Return the [x, y] coordinate for the center point of the cell that contains the specified text.  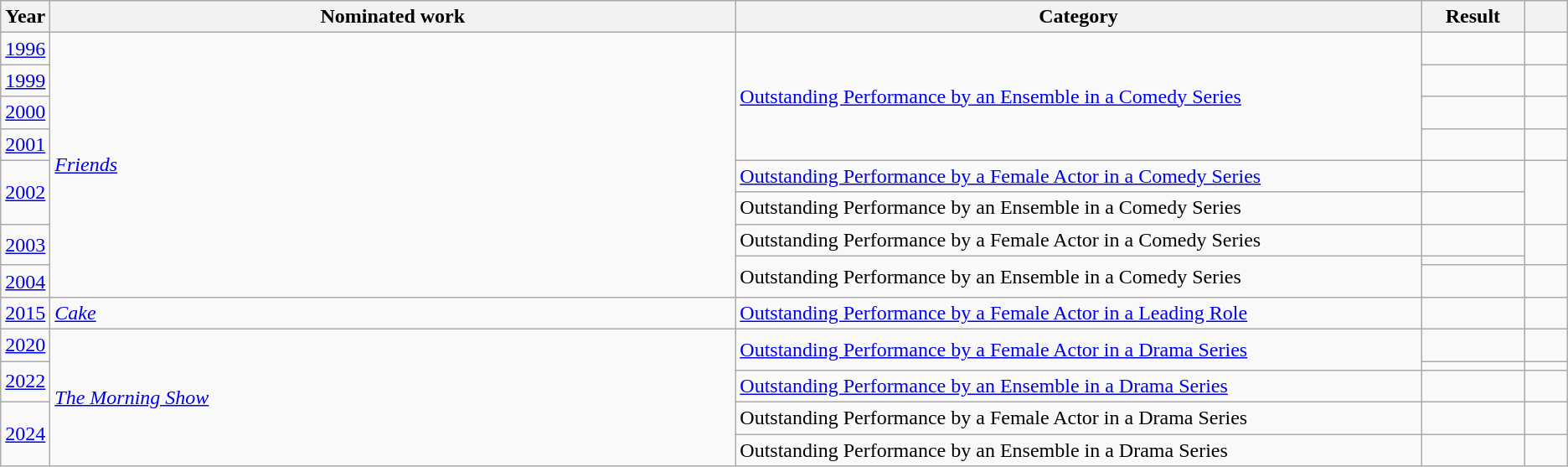
Outstanding Performance by a Female Actor in a Leading Role [1079, 313]
2004 [25, 281]
Year [25, 17]
1996 [25, 49]
Cake [393, 313]
2015 [25, 313]
Nominated work [393, 17]
2020 [25, 345]
2024 [25, 434]
Category [1079, 17]
1999 [25, 80]
2001 [25, 144]
2022 [25, 381]
2002 [25, 192]
Friends [393, 165]
2003 [25, 245]
2000 [25, 112]
Result [1473, 17]
The Morning Show [393, 397]
